Return (x, y) of the center of cell containing provided text 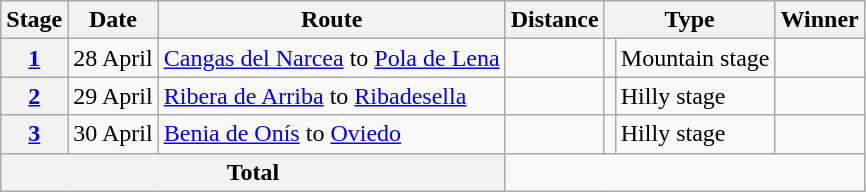
Total (253, 172)
Mountain stage (695, 58)
2 (34, 96)
Type (690, 20)
Stage (34, 20)
Cangas del Narcea to Pola de Lena (332, 58)
Ribera de Arriba to Ribadesella (332, 96)
Benia de Onís to Oviedo (332, 134)
Distance (554, 20)
29 April (113, 96)
28 April (113, 58)
Winner (820, 20)
30 April (113, 134)
Route (332, 20)
3 (34, 134)
Date (113, 20)
1 (34, 58)
